Determine the (x, y) coordinate at the center of the cell enclosing the given text.  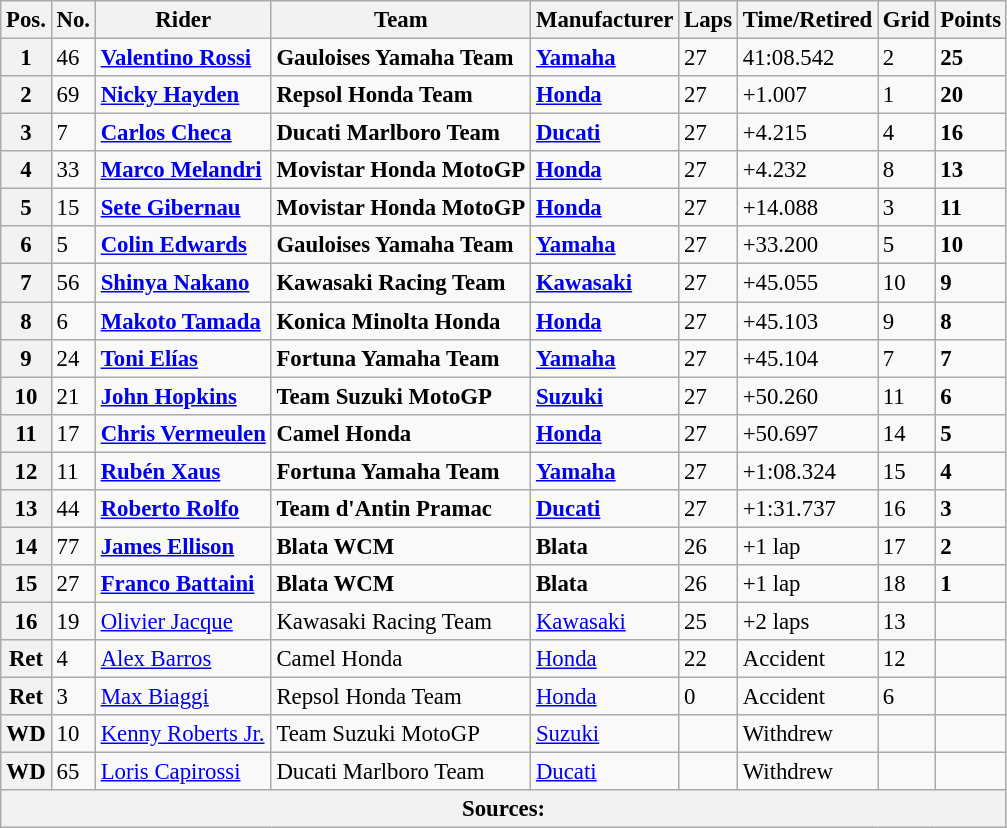
+4.232 (807, 170)
20 (970, 95)
Loris Capirossi (183, 772)
Grid (906, 20)
Max Biaggi (183, 697)
Olivier Jacque (183, 621)
Kenny Roberts Jr. (183, 734)
0 (708, 697)
+50.260 (807, 396)
Toni Elías (183, 358)
Time/Retired (807, 20)
+50.697 (807, 433)
Points (970, 20)
James Ellison (183, 546)
21 (73, 396)
Carlos Checa (183, 133)
+14.088 (807, 208)
John Hopkins (183, 396)
41:08.542 (807, 58)
Team d'Antin Pramac (401, 509)
+45.104 (807, 358)
+1:08.324 (807, 471)
+1.007 (807, 95)
Sete Gibernau (183, 208)
Franco Battaini (183, 584)
Pos. (26, 20)
+33.200 (807, 245)
Manufacturer (605, 20)
Sources: (504, 809)
Marco Melandri (183, 170)
22 (708, 659)
Rider (183, 20)
Laps (708, 20)
Roberto Rolfo (183, 509)
44 (73, 509)
33 (73, 170)
19 (73, 621)
Colin Edwards (183, 245)
Team (401, 20)
Chris Vermeulen (183, 433)
Rubén Xaus (183, 471)
18 (906, 584)
No. (73, 20)
Nicky Hayden (183, 95)
Alex Barros (183, 659)
Makoto Tamada (183, 321)
Shinya Nakano (183, 283)
Valentino Rossi (183, 58)
+2 laps (807, 621)
56 (73, 283)
+45.055 (807, 283)
65 (73, 772)
Konica Minolta Honda (401, 321)
69 (73, 95)
+1:31.737 (807, 509)
46 (73, 58)
+45.103 (807, 321)
77 (73, 546)
+4.215 (807, 133)
24 (73, 358)
